Locate the cell with the specified text and output its (X, Y) center coordinate. 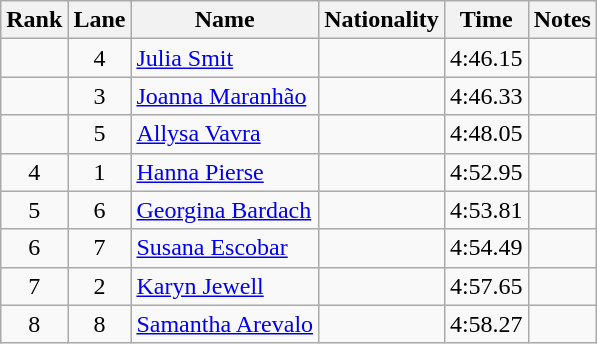
Joanna Maranhão (225, 96)
4:46.15 (486, 58)
Notes (562, 20)
Rank (34, 20)
Georgina Bardach (225, 210)
Allysa Vavra (225, 134)
4:46.33 (486, 96)
3 (100, 96)
Nationality (382, 20)
Name (225, 20)
4:53.81 (486, 210)
Time (486, 20)
Karyn Jewell (225, 286)
Samantha Arevalo (225, 324)
Julia Smit (225, 58)
Lane (100, 20)
1 (100, 172)
4:54.49 (486, 248)
2 (100, 286)
4:52.95 (486, 172)
Susana Escobar (225, 248)
4:48.05 (486, 134)
Hanna Pierse (225, 172)
4:57.65 (486, 286)
4:58.27 (486, 324)
